Determine the (X, Y) coordinate at the center of the cell enclosing the given text.  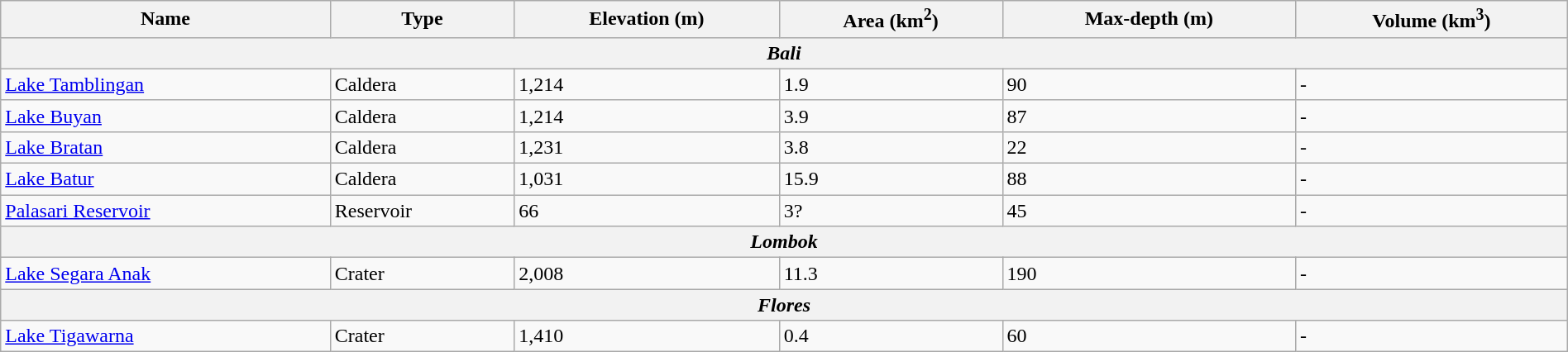
Type (422, 20)
Bali (784, 53)
Reservoir (422, 211)
1.9 (891, 84)
0.4 (891, 336)
2,008 (647, 274)
Max-depth (m) (1150, 20)
Lake Tamblingan (165, 84)
Lake Segara Anak (165, 274)
1,410 (647, 336)
22 (1150, 147)
190 (1150, 274)
87 (1150, 116)
Lombok (784, 242)
Lake Batur (165, 179)
1,231 (647, 147)
66 (647, 211)
Lake Bratan (165, 147)
Elevation (m) (647, 20)
15.9 (891, 179)
Palasari Reservoir (165, 211)
Lake Buyan (165, 116)
11.3 (891, 274)
Flores (784, 305)
1,031 (647, 179)
60 (1150, 336)
3? (891, 211)
3.8 (891, 147)
3.9 (891, 116)
Lake Tigawarna (165, 336)
90 (1150, 84)
Volume (km3) (1432, 20)
45 (1150, 211)
Area (km2) (891, 20)
Name (165, 20)
88 (1150, 179)
